Provide the [x, y] coordinate of the cell's center where the given text is located.  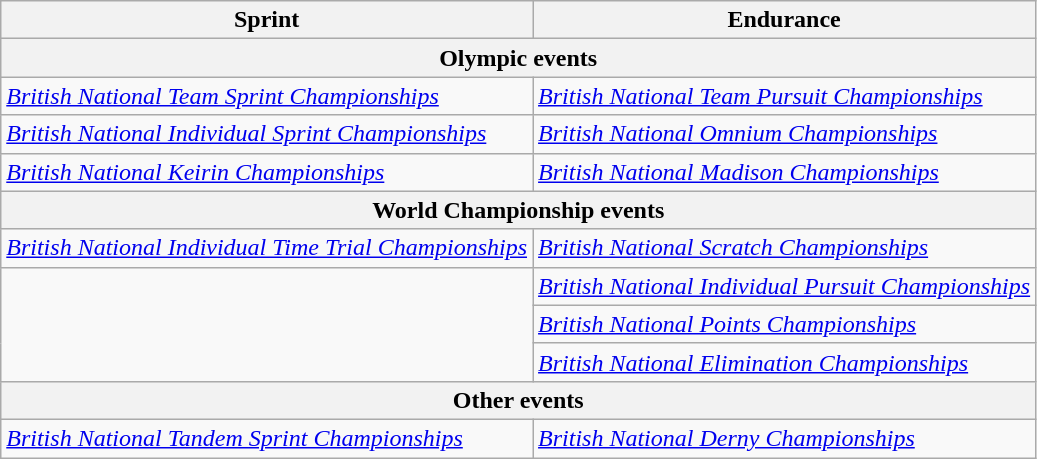
British National Team Sprint Championships [267, 96]
Sprint [267, 20]
Olympic events [518, 58]
British National Scratch Championships [784, 248]
British National Individual Sprint Championships [267, 134]
British National Team Pursuit Championships [784, 96]
Other events [518, 400]
British National Madison Championships [784, 172]
British National Individual Time Trial Championships [267, 248]
World Championship events [518, 210]
Endurance [784, 20]
British National Derny Championships [784, 438]
British National Elimination Championships [784, 362]
British National Individual Pursuit Championships [784, 286]
British National Keirin Championships [267, 172]
British National Omnium Championships [784, 134]
British National Tandem Sprint Championships [267, 438]
British National Points Championships [784, 324]
